Scan for the cell matching the given text and deliver its [X, Y] coordinate at center. 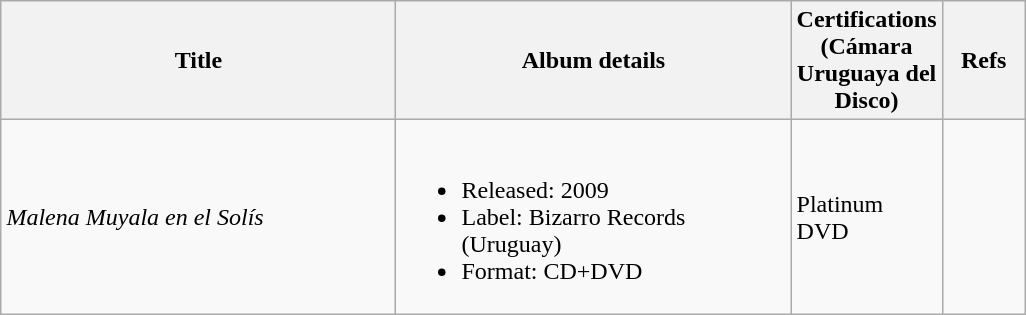
Platinum DVD [866, 217]
Released: 2009Label: Bizarro Records (Uruguay)Format: CD+DVD [594, 217]
Certifications (Cámara Uruguaya del Disco) [866, 60]
Refs [984, 60]
Album details [594, 60]
Malena Muyala en el Solís [198, 217]
Title [198, 60]
